Provide the [X, Y] coordinate of the cell's center where the given text is located.  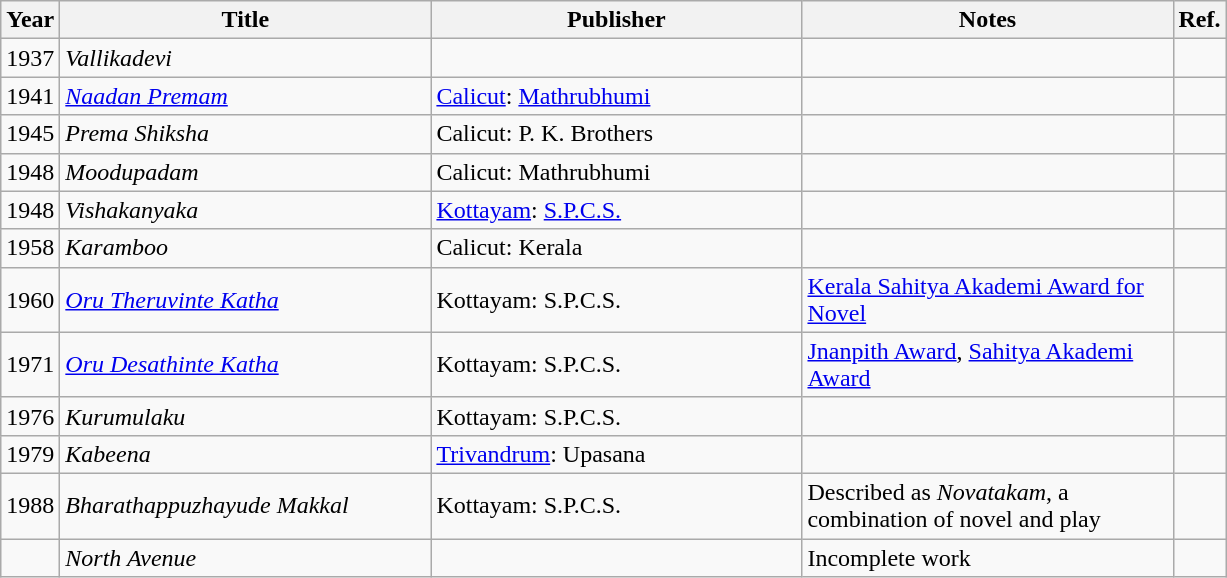
Karamboo [246, 248]
Vishakanyaka [246, 210]
Calicut: Kerala [616, 248]
Jnanpith Award, Sahitya Akademi Award [988, 364]
North Avenue [246, 557]
Oru Theruvinte Katha [246, 300]
Kabeena [246, 454]
1941 [30, 96]
Kerala Sahitya Akademi Award for Novel [988, 300]
1976 [30, 416]
1945 [30, 134]
Calicut: P. K. Brothers [616, 134]
1979 [30, 454]
Publisher [616, 20]
1971 [30, 364]
Year [30, 20]
Trivandrum: Upasana [616, 454]
Ref. [1200, 20]
Described as Novatakam, a combination of novel and play [988, 506]
Naadan Premam [246, 96]
1960 [30, 300]
Moodupadam [246, 172]
Notes [988, 20]
Oru Desathinte Katha [246, 364]
Vallikadevi [246, 58]
Incomplete work [988, 557]
Prema Shiksha [246, 134]
Title [246, 20]
1988 [30, 506]
Bharathappuzhayude Makkal [246, 506]
1958 [30, 248]
1937 [30, 58]
Kurumulaku [246, 416]
